Identify which cell holds the provided text, then report its (x, y) central coordinate. 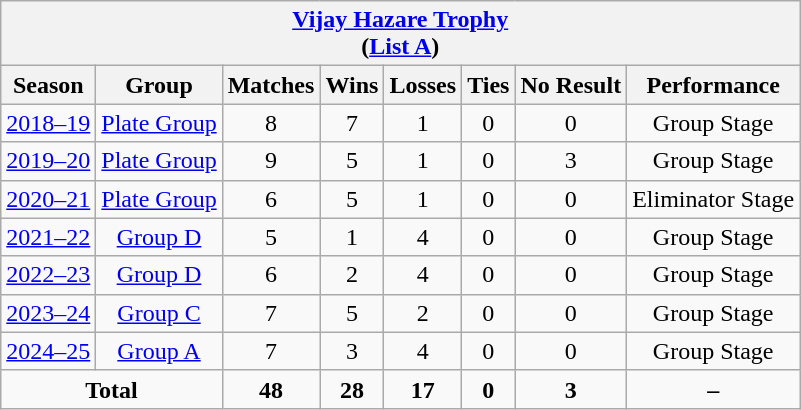
Group A (159, 351)
2024–25 (48, 351)
2021–22 (48, 237)
– (714, 389)
2023–24 (48, 313)
48 (271, 389)
Total (112, 389)
Performance (714, 85)
2019–20 (48, 161)
Vijay Hazare Trophy(List A) (400, 34)
Matches (271, 85)
Season (48, 85)
Wins (352, 85)
Group (159, 85)
Group C (159, 313)
17 (423, 389)
Ties (488, 85)
8 (271, 123)
No Result (571, 85)
Eliminator Stage (714, 199)
28 (352, 389)
2022–23 (48, 275)
2020–21 (48, 199)
9 (271, 161)
2018–19 (48, 123)
Losses (423, 85)
